Search for the cell housing the specified text and yield its (X, Y) center coordinate. 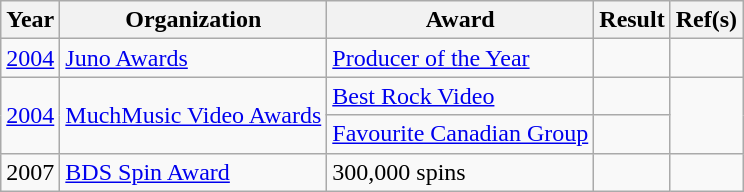
MuchMusic Video Awards (194, 115)
Favourite Canadian Group (460, 134)
Organization (194, 20)
2007 (30, 172)
Year (30, 20)
Result (632, 20)
Award (460, 20)
BDS Spin Award (194, 172)
Producer of the Year (460, 58)
Juno Awards (194, 58)
Ref(s) (706, 20)
300,000 spins (460, 172)
Best Rock Video (460, 96)
